Scan for the cell matching the given text and deliver its (X, Y) coordinate at center. 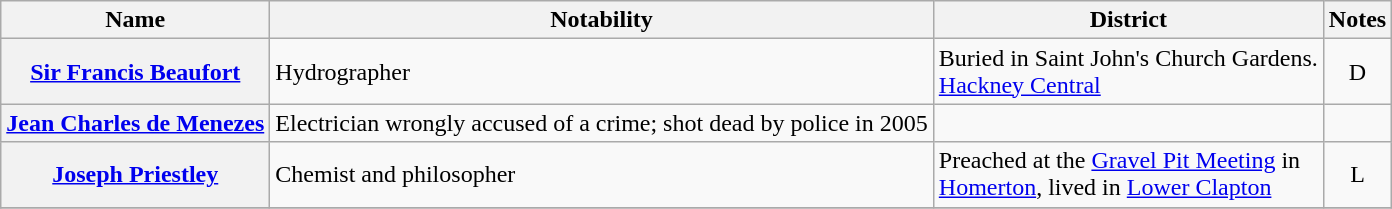
District (1128, 20)
Jean Charles de Menezes (136, 123)
Sir Francis Beaufort (136, 72)
Electrician wrongly accused of a crime; shot dead by police in 2005 (602, 123)
Chemist and philosopher (602, 174)
Notes (1357, 20)
Name (136, 20)
D (1357, 72)
Buried in Saint John's Church Gardens.Hackney Central (1128, 72)
Hydrographer (602, 72)
Notability (602, 20)
Preached at the Gravel Pit Meeting inHomerton, lived in Lower Clapton (1128, 174)
L (1357, 174)
Joseph Priestley (136, 174)
